Determine the [x, y] coordinate at the center of the cell enclosing the given text.  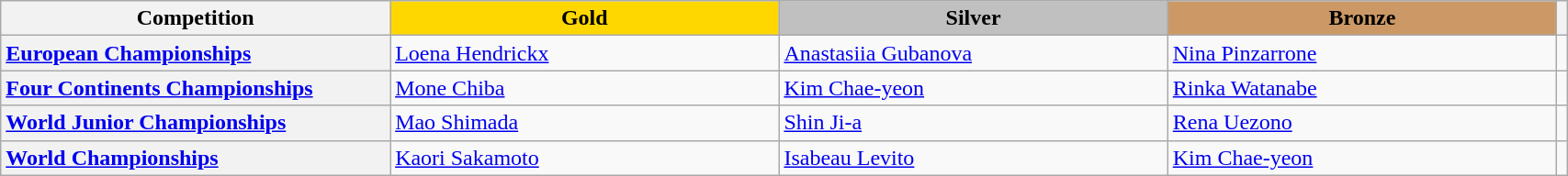
Four Continents Championships [196, 88]
Rinka Watanabe [1361, 88]
Isabeau Levito [974, 158]
Loena Hendrickx [584, 53]
Nina Pinzarrone [1361, 53]
World Junior Championships [196, 123]
Kaori Sakamoto [584, 158]
Gold [584, 18]
Mone Chiba [584, 88]
Shin Ji-a [974, 123]
Silver [974, 18]
Anastasiia Gubanova [974, 53]
European Championships [196, 53]
Competition [196, 18]
Bronze [1361, 18]
Mao Shimada [584, 123]
Rena Uezono [1361, 123]
World Championships [196, 158]
